Extract the [x, y] coordinate from the center of the cell holding the provided text.  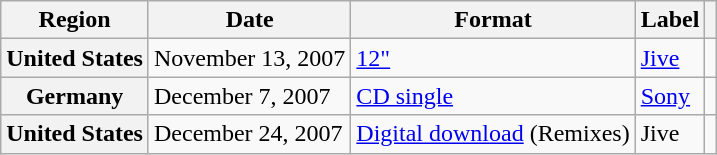
CD single [493, 96]
December 7, 2007 [249, 96]
November 13, 2007 [249, 58]
Format [493, 20]
Sony [670, 96]
Germany [75, 96]
Digital download (Remixes) [493, 134]
Label [670, 20]
12" [493, 58]
December 24, 2007 [249, 134]
Date [249, 20]
Region [75, 20]
